Return the [X, Y] coordinate for the center point of the cell that contains the specified text.  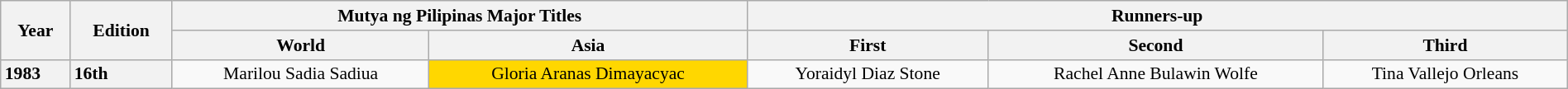
Mutya ng Pilipinas Major Titles [460, 16]
Yoraidyl Diaz Stone [868, 74]
Marilou Sadia Sadiua [301, 74]
Runners-up [1157, 16]
Third [1446, 45]
Tina Vallejo Orleans [1446, 74]
World [301, 45]
First [868, 45]
16th [122, 74]
1983 [36, 74]
Asia [588, 45]
Year [36, 30]
Edition [122, 30]
Gloria Aranas Dimayacyac [588, 74]
Second [1155, 45]
Rachel Anne Bulawin Wolfe [1155, 74]
